Detect which cell encompasses the target text, then output its (x, y) center coordinate. 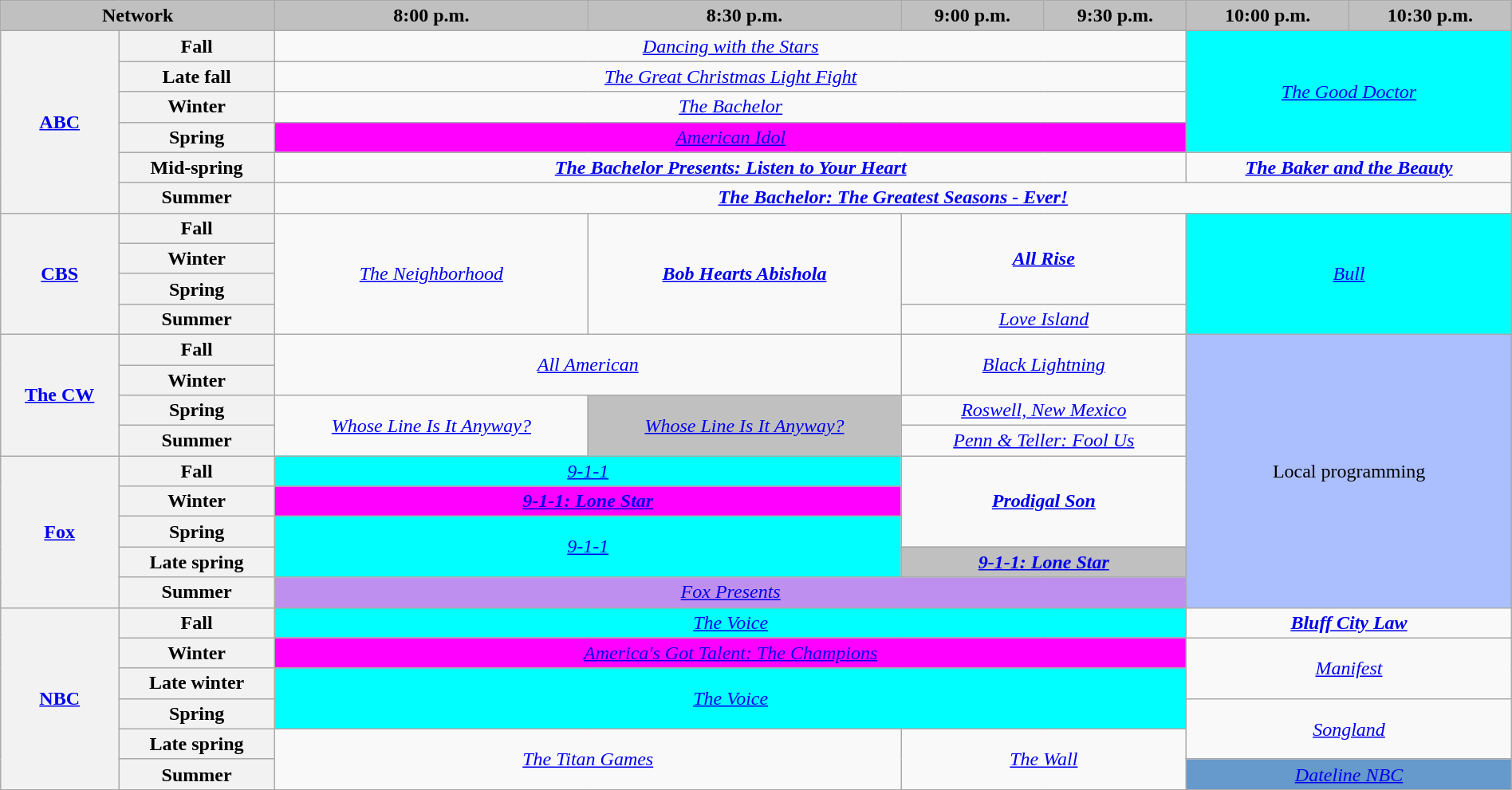
The Wall (1044, 759)
Local programming (1349, 470)
The Bachelor: The Greatest Seasons - Ever! (893, 198)
Late winter (197, 683)
All Rise (1044, 258)
Mid-spring (197, 167)
The Good Doctor (1349, 92)
Bluff City Law (1349, 623)
Roswell, New Mexico (1044, 411)
The CW (60, 395)
The Neighborhood (432, 273)
ABC (60, 122)
10:30 p.m. (1430, 16)
Songland (1349, 729)
CBS (60, 273)
All American (589, 364)
The Bachelor (730, 107)
Dancing with the Stars (730, 46)
Bull (1349, 273)
Black Lightning (1044, 364)
Dateline NBC (1349, 774)
The Bachelor Presents: Listen to Your Heart (730, 167)
The Great Christmas Light Fight (730, 77)
Fox (60, 532)
Fox Presents (730, 592)
Penn & Teller: Fool Us (1044, 441)
9:00 p.m. (973, 16)
America's Got Talent: The Champions (730, 653)
NBC (60, 698)
Prodigal Son (1044, 501)
American Idol (730, 137)
The Baker and the Beauty (1349, 167)
8:30 p.m. (745, 16)
Late fall (197, 77)
8:00 p.m. (432, 16)
Bob Hearts Abishola (745, 273)
9:30 p.m. (1115, 16)
Love Island (1044, 319)
The Titan Games (589, 759)
Manifest (1349, 668)
Network (138, 16)
10:00 p.m. (1268, 16)
